Identify which cell holds the provided text, then report its [X, Y] central coordinate. 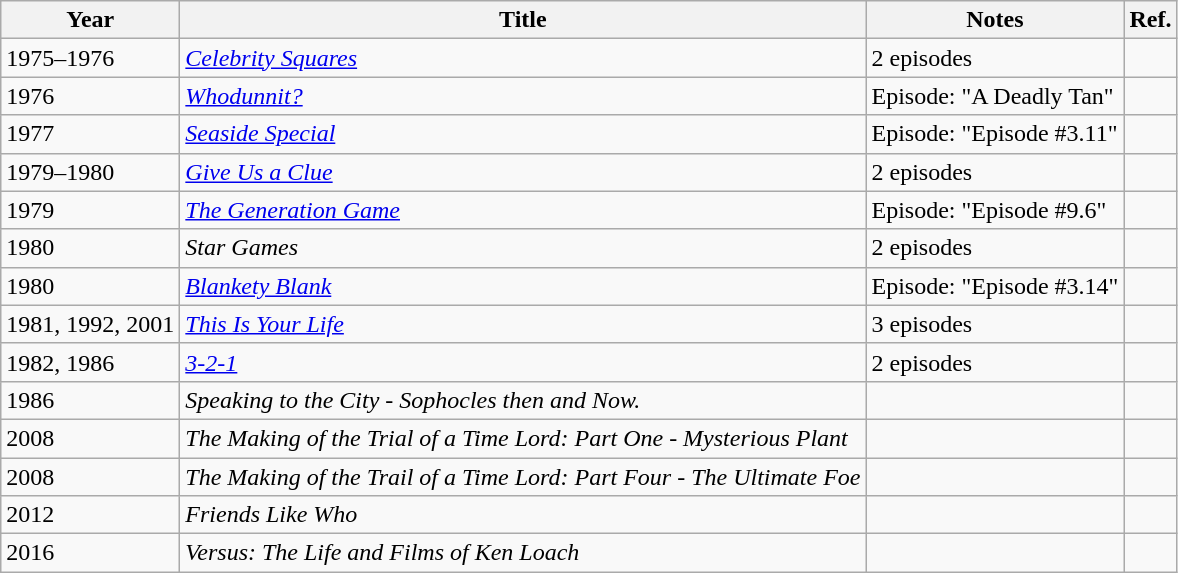
Episode: "Episode #9.6" [995, 210]
Year [90, 20]
The Making of the Trial of a Time Lord: Part One - Mysterious Plant [523, 438]
Star Games [523, 248]
Notes [995, 20]
Friends Like Who [523, 515]
Seaside Special [523, 134]
Whodunnit? [523, 96]
3 episodes [995, 324]
The Making of the Trail of a Time Lord: Part Four - The Ultimate Foe [523, 477]
The Generation Game [523, 210]
1976 [90, 96]
Give Us a Clue [523, 172]
Title [523, 20]
1981, 1992, 2001 [90, 324]
1979–1980 [90, 172]
Episode: "Episode #3.11" [995, 134]
1986 [90, 400]
1979 [90, 210]
Ref. [1150, 20]
1977 [90, 134]
This Is Your Life [523, 324]
3-2-1 [523, 362]
2016 [90, 553]
1982, 1986 [90, 362]
Speaking to the City - Sophocles then and Now. [523, 400]
Episode: "A Deadly Tan" [995, 96]
2012 [90, 515]
1975–1976 [90, 58]
Celebrity Squares [523, 58]
Episode: "Episode #3.14" [995, 286]
Blankety Blank [523, 286]
Versus: The Life and Films of Ken Loach [523, 553]
